Return the (X, Y) coordinate for the center point of the cell that contains the specified text.  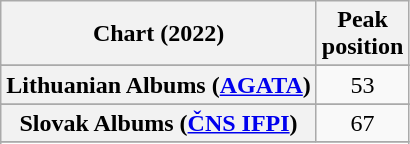
Peakposition (362, 34)
53 (362, 85)
Slovak Albums (ČNS IFPI) (159, 123)
Chart (2022) (159, 34)
Lithuanian Albums (AGATA) (159, 85)
67 (362, 123)
